Identify which cell holds the provided text, then report its [X, Y] central coordinate. 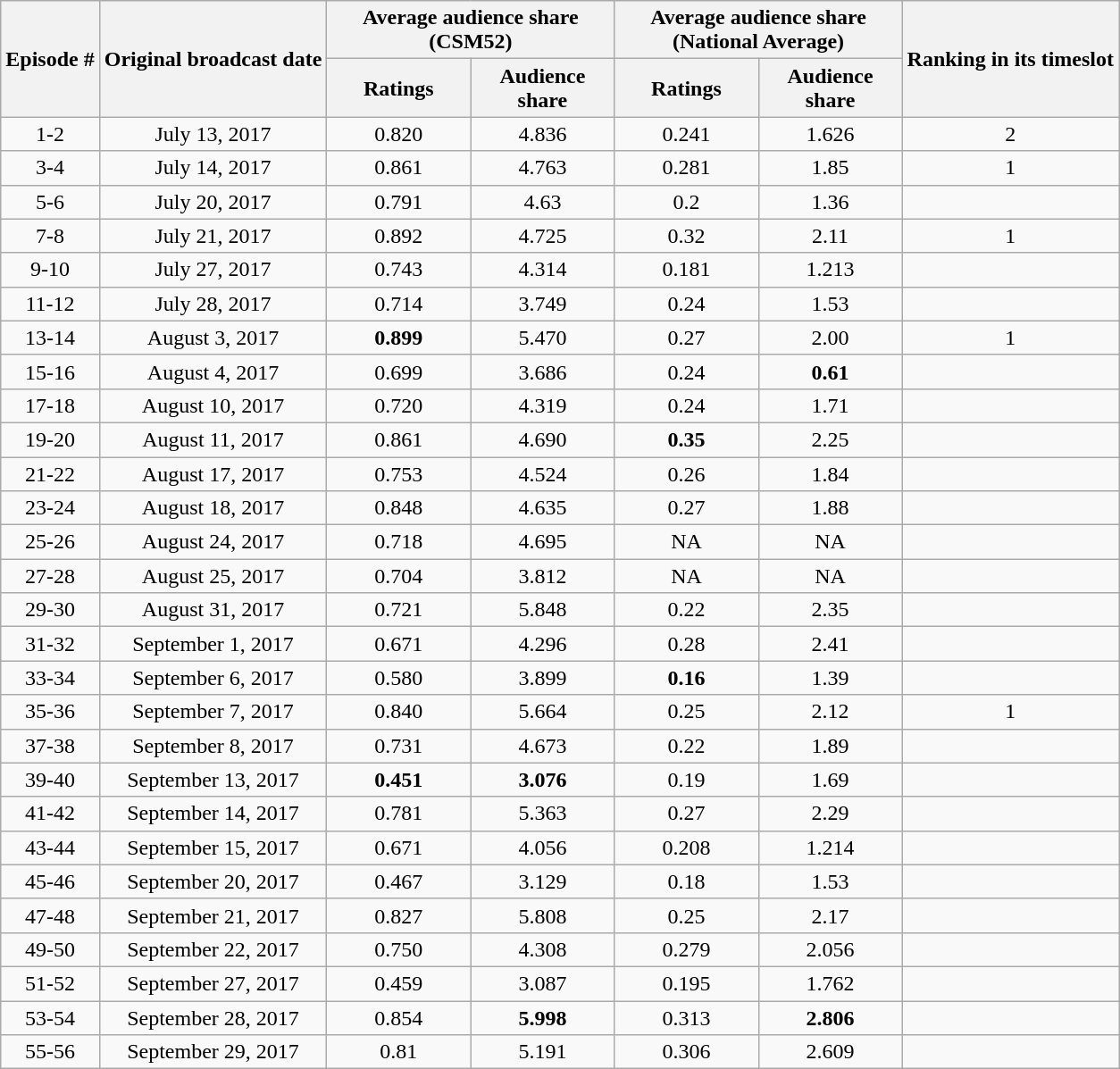
September 8, 2017 [213, 746]
September 14, 2017 [213, 814]
3.899 [543, 678]
Average audience share (National Average) [758, 30]
1.84 [831, 474]
5.664 [543, 712]
5-6 [50, 202]
0.854 [398, 1017]
0.313 [686, 1017]
1.39 [831, 678]
3.087 [543, 983]
July 13, 2017 [213, 134]
21-22 [50, 474]
0.840 [398, 712]
0.181 [686, 270]
0.281 [686, 168]
0.743 [398, 270]
47-48 [50, 915]
5.808 [543, 915]
31-32 [50, 644]
1.89 [831, 746]
Episode # [50, 59]
August 10, 2017 [213, 405]
19-20 [50, 439]
37-38 [50, 746]
2.25 [831, 439]
0.61 [831, 372]
4.763 [543, 168]
13-14 [50, 338]
4.524 [543, 474]
0.699 [398, 372]
0.35 [686, 439]
September 1, 2017 [213, 644]
4.673 [543, 746]
Average audience share (CSM52) [471, 30]
1.626 [831, 134]
27-28 [50, 576]
23-24 [50, 508]
4.296 [543, 644]
August 17, 2017 [213, 474]
1.88 [831, 508]
September 22, 2017 [213, 949]
0.718 [398, 542]
August 4, 2017 [213, 372]
4.319 [543, 405]
0.208 [686, 848]
17-18 [50, 405]
53-54 [50, 1017]
0.32 [686, 236]
0.279 [686, 949]
9-10 [50, 270]
0.2 [686, 202]
0.26 [686, 474]
September 6, 2017 [213, 678]
2.41 [831, 644]
0.827 [398, 915]
1.71 [831, 405]
45-46 [50, 881]
0.81 [398, 1052]
0.195 [686, 983]
August 24, 2017 [213, 542]
0.451 [398, 780]
4.836 [543, 134]
0.16 [686, 678]
July 20, 2017 [213, 202]
2.11 [831, 236]
2.12 [831, 712]
2.00 [831, 338]
49-50 [50, 949]
August 25, 2017 [213, 576]
0.820 [398, 134]
3.129 [543, 881]
1.85 [831, 168]
0.704 [398, 576]
0.892 [398, 236]
5.363 [543, 814]
Ranking in its timeslot [1010, 59]
4.690 [543, 439]
5.470 [543, 338]
3.076 [543, 780]
5.191 [543, 1052]
2.29 [831, 814]
0.899 [398, 338]
1.69 [831, 780]
2.17 [831, 915]
September 20, 2017 [213, 881]
3.749 [543, 304]
0.781 [398, 814]
1.214 [831, 848]
2.35 [831, 610]
7-8 [50, 236]
0.19 [686, 780]
51-52 [50, 983]
July 28, 2017 [213, 304]
0.306 [686, 1052]
25-26 [50, 542]
0.721 [398, 610]
September 15, 2017 [213, 848]
4.725 [543, 236]
29-30 [50, 610]
0.714 [398, 304]
0.753 [398, 474]
4.314 [543, 270]
July 14, 2017 [213, 168]
September 27, 2017 [213, 983]
July 21, 2017 [213, 236]
1.213 [831, 270]
August 3, 2017 [213, 338]
11-12 [50, 304]
43-44 [50, 848]
0.580 [398, 678]
August 11, 2017 [213, 439]
0.467 [398, 881]
1.36 [831, 202]
2.806 [831, 1017]
2.609 [831, 1052]
September 7, 2017 [213, 712]
1-2 [50, 134]
0.720 [398, 405]
5.998 [543, 1017]
0.241 [686, 134]
September 29, 2017 [213, 1052]
0.731 [398, 746]
September 13, 2017 [213, 780]
3.812 [543, 576]
15-16 [50, 372]
Original broadcast date [213, 59]
4.63 [543, 202]
39-40 [50, 780]
5.848 [543, 610]
35-36 [50, 712]
August 18, 2017 [213, 508]
1.762 [831, 983]
3-4 [50, 168]
August 31, 2017 [213, 610]
0.848 [398, 508]
0.28 [686, 644]
2.056 [831, 949]
4.308 [543, 949]
2 [1010, 134]
4.695 [543, 542]
0.459 [398, 983]
0.18 [686, 881]
4.056 [543, 848]
41-42 [50, 814]
4.635 [543, 508]
0.791 [398, 202]
September 21, 2017 [213, 915]
3.686 [543, 372]
0.750 [398, 949]
July 27, 2017 [213, 270]
33-34 [50, 678]
September 28, 2017 [213, 1017]
55-56 [50, 1052]
